From the cell containing the given text, extract its center point as (X, Y) coordinate. 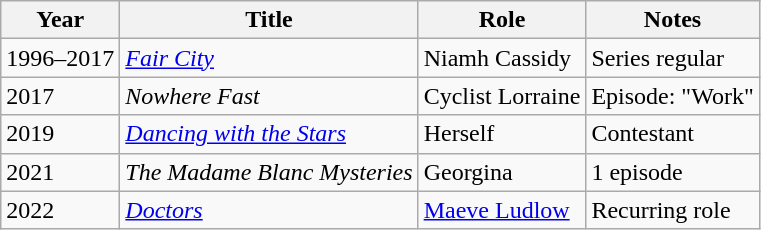
2021 (60, 172)
The Madame Blanc Mysteries (269, 172)
Fair City (269, 58)
Doctors (269, 210)
2017 (60, 96)
Georgina (502, 172)
Maeve Ludlow (502, 210)
1996–2017 (60, 58)
Title (269, 20)
Contestant (672, 134)
Recurring role (672, 210)
2022 (60, 210)
Episode: "Work" (672, 96)
Niamh Cassidy (502, 58)
Herself (502, 134)
Role (502, 20)
Year (60, 20)
Cyclist Lorraine (502, 96)
Dancing with the Stars (269, 134)
2019 (60, 134)
1 episode (672, 172)
Nowhere Fast (269, 96)
Notes (672, 20)
Series regular (672, 58)
